From the cell containing the given text, extract its center point as [x, y] coordinate. 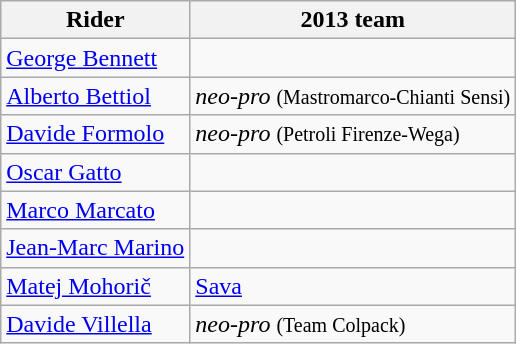
neo-pro (Team Colpack) [353, 324]
2013 team [353, 20]
Matej Mohorič [96, 286]
Sava [353, 286]
Davide Formolo [96, 134]
Alberto Bettiol [96, 96]
Rider [96, 20]
neo-pro (Petroli Firenze-Wega) [353, 134]
neo-pro (Mastromarco-Chianti Sensi) [353, 96]
Davide Villella [96, 324]
Jean-Marc Marino [96, 248]
Oscar Gatto [96, 172]
Marco Marcato [96, 210]
George Bennett [96, 58]
